Return the [X, Y] coordinate for the center point of the cell that contains the specified text.  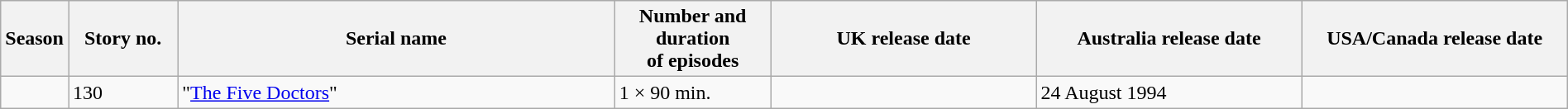
"The Five Doctors" [396, 92]
Serial name [396, 39]
Australia release date [1169, 39]
Story no. [122, 39]
USA/Canada release date [1434, 39]
Season [35, 39]
UK release date [903, 39]
Number and durationof episodes [693, 39]
130 [122, 92]
24 August 1994 [1169, 92]
1 × 90 min. [693, 92]
